Capture the cell that displays the provided text and extract its [X, Y] central coordinate. 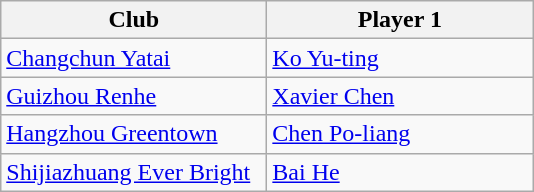
Club [134, 20]
Ko Yu-ting [400, 58]
Changchun Yatai [134, 58]
Player 1 [400, 20]
Guizhou Renhe [134, 96]
Shijiazhuang Ever Bright [134, 172]
Bai He [400, 172]
Xavier Chen [400, 96]
Chen Po-liang [400, 134]
Hangzhou Greentown [134, 134]
